Output the (X, Y) coordinate of the center of the cell containing the given text.  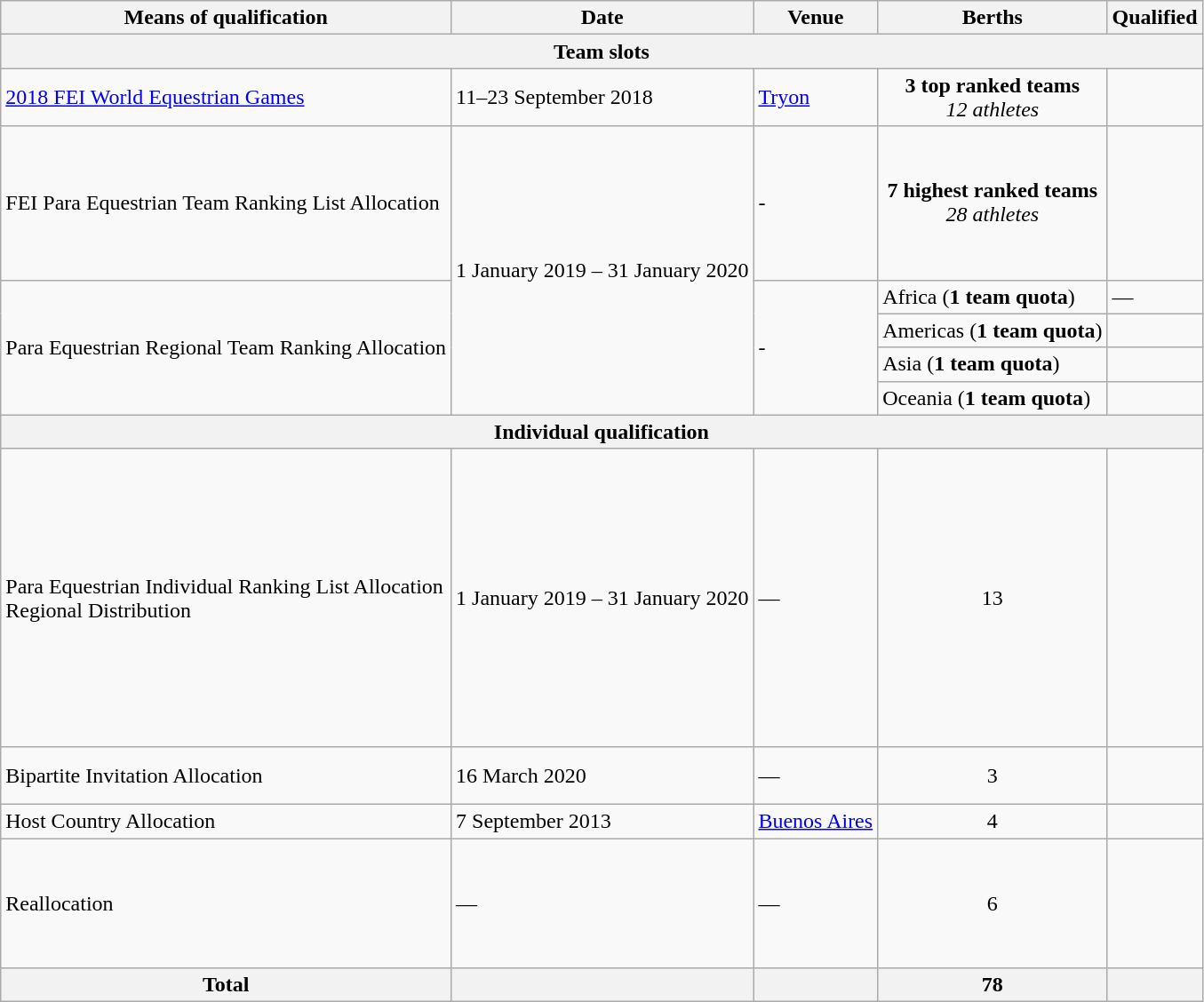
Buenos Aires (816, 821)
Venue (816, 18)
Africa (1 team quota) (993, 297)
Team slots (602, 52)
13 (993, 597)
6 (993, 903)
7 September 2013 (602, 821)
Berths (993, 18)
11–23 September 2018 (602, 98)
78 (993, 985)
16 March 2020 (602, 775)
FEI Para Equestrian Team Ranking List Allocation (226, 203)
Individual qualification (602, 432)
Oceania (1 team quota) (993, 398)
Means of qualification (226, 18)
Para Equestrian Regional Team Ranking Allocation (226, 347)
2018 FEI World Equestrian Games (226, 98)
Reallocation (226, 903)
Date (602, 18)
Bipartite Invitation Allocation (226, 775)
Tryon (816, 98)
Para Equestrian Individual Ranking List AllocationRegional Distribution (226, 597)
4 (993, 821)
Qualified (1155, 18)
Host Country Allocation (226, 821)
Total (226, 985)
7 highest ranked teams28 athletes (993, 203)
Americas (1 team quota) (993, 330)
3 top ranked teams12 athletes (993, 98)
3 (993, 775)
Asia (1 team quota) (993, 364)
